Return (X, Y) of the center of cell containing provided text 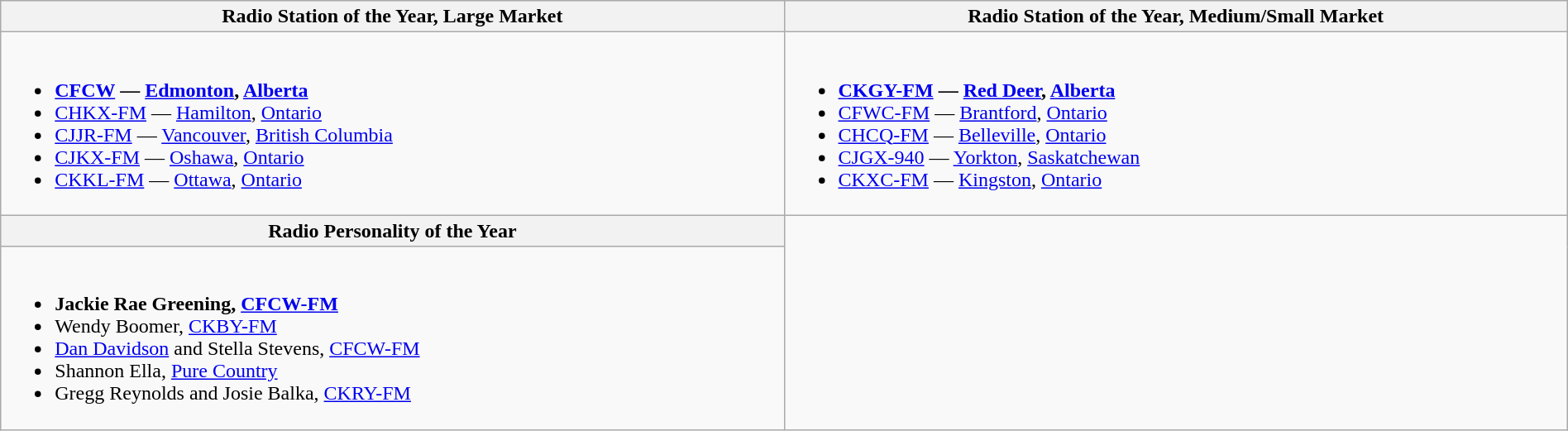
Radio Personality of the Year (392, 231)
CFCW — Edmonton, AlbertaCHKX-FM — Hamilton, OntarioCJJR-FM — Vancouver, British ColumbiaCJKX-FM — Oshawa, OntarioCKKL-FM — Ottawa, Ontario (392, 124)
CKGY-FM — Red Deer, AlbertaCFWC-FM — Brantford, OntarioCHCQ-FM — Belleville, OntarioCJGX-940 — Yorkton, SaskatchewanCKXC-FM — Kingston, Ontario (1176, 124)
Radio Station of the Year, Medium/Small Market (1176, 17)
Radio Station of the Year, Large Market (392, 17)
